Scan for the cell matching the given text and deliver its [x, y] coordinate at center. 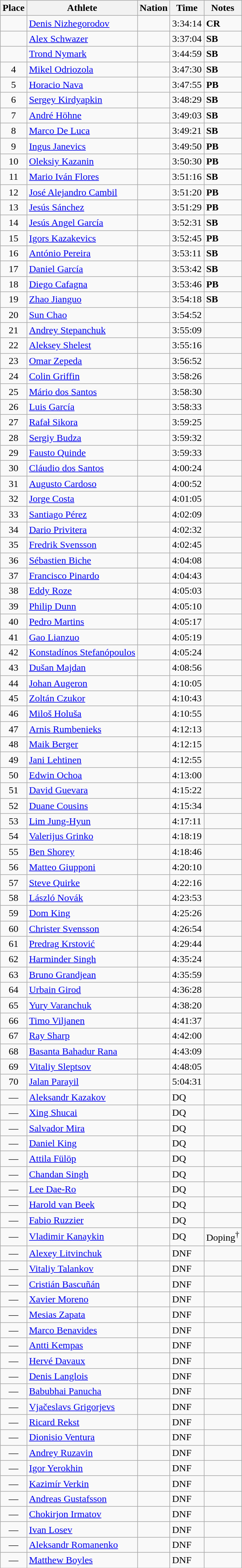
3:54:52 [187, 315]
Denis Nizhegorodov [82, 23]
Jorge Costa [82, 499]
Denis Langlois [82, 1376]
4:05:17 [187, 622]
Cristián Bascuñán [82, 1284]
55 [14, 852]
3:55:09 [187, 330]
3:58:33 [187, 407]
3:48:29 [187, 100]
Francisco Pinardo [82, 576]
4:18:19 [187, 836]
Mikel Odriozola [82, 69]
Arnis Rumbenieks [82, 729]
25 [14, 391]
58 [14, 898]
Jani Lehtinen [82, 760]
Fredrik Svensson [82, 545]
26 [14, 407]
Attila Fülöp [82, 1158]
Santiago Pérez [82, 514]
Daniel King [82, 1143]
Sun Chao [82, 315]
42 [14, 652]
3:58:26 [187, 376]
68 [14, 1051]
Zhao Jianguo [82, 299]
63 [14, 975]
45 [14, 699]
Kazimír Verkin [82, 1483]
33 [14, 514]
18 [14, 284]
49 [14, 760]
Antti Kempas [82, 1345]
4:42:00 [187, 1036]
53 [14, 821]
4:20:10 [187, 867]
Chandan Singh [82, 1174]
3:58:30 [187, 391]
4:10:43 [187, 699]
Steve Quirke [82, 882]
3:59:33 [187, 453]
3:51:29 [187, 208]
65 [14, 1005]
41 [14, 637]
3:34:14 [187, 23]
24 [14, 376]
Maik Berger [82, 744]
Matthew Boyles [82, 1560]
3:44:59 [187, 54]
Ben Shorey [82, 852]
29 [14, 453]
António Pereira [82, 254]
Christer Svensson [82, 928]
Diego Cafagna [82, 284]
4:00:24 [187, 468]
3:37:04 [187, 39]
4:04:43 [187, 576]
Notes [223, 8]
11 [14, 177]
3:47:55 [187, 85]
Mário dos Santos [82, 391]
17 [14, 269]
4:10:05 [187, 683]
4:17:11 [187, 821]
Dom King [82, 913]
50 [14, 775]
7 [14, 115]
4:35:24 [187, 959]
62 [14, 959]
Pedro Martins [82, 622]
64 [14, 990]
Andreas Gustafsson [82, 1499]
Konstadínos Stefanópoulos [82, 652]
Duane Cousins [82, 806]
60 [14, 928]
46 [14, 714]
3:49:03 [187, 115]
4:01:05 [187, 499]
4:43:09 [187, 1051]
8 [14, 131]
Vladimir Kanaykin [82, 1237]
Miloš Holuša [82, 714]
48 [14, 744]
CR [223, 23]
Luis García [82, 407]
Fabio Ruzzier [82, 1220]
66 [14, 1021]
Daniel García [82, 269]
Hervé Davaux [82, 1361]
Timo Viljanen [82, 1021]
4:36:28 [187, 990]
44 [14, 683]
Ricard Rekst [82, 1422]
16 [14, 254]
27 [14, 422]
4:12:15 [187, 744]
4:26:54 [187, 928]
Place [14, 8]
Philip Dunn [82, 606]
Zoltán Czukor [82, 699]
31 [14, 484]
Andrey Ruzavin [82, 1453]
32 [14, 499]
Sergey Kirdyapkin [82, 100]
4:05:19 [187, 637]
4:38:20 [187, 1005]
Vjačeslavs Grigorjevs [82, 1407]
Omar Zepeda [82, 361]
4:15:34 [187, 806]
Ingus Janevics [82, 146]
38 [14, 591]
4:02:32 [187, 530]
56 [14, 867]
Marco De Luca [82, 131]
Marco Benavides [82, 1330]
37 [14, 576]
54 [14, 836]
4:25:26 [187, 913]
13 [14, 208]
70 [14, 1082]
Matteo Giupponi [82, 867]
3:56:52 [187, 361]
Eddy Roze [82, 591]
Vitaliy Talankov [82, 1269]
Yury Varanchuk [82, 1005]
12 [14, 192]
67 [14, 1036]
22 [14, 345]
Mesias Zapata [82, 1315]
4:02:09 [187, 514]
59 [14, 913]
5:04:31 [187, 1082]
Chokirjon Irmatov [82, 1514]
Xing Shucai [82, 1113]
3:51:20 [187, 192]
3:53:46 [187, 284]
Oleksiy Kazanin [82, 161]
35 [14, 545]
José Alejandro Cambil [82, 192]
Ivan Losev [82, 1529]
39 [14, 606]
Dionisio Ventura [82, 1437]
Rafał Sikora [82, 422]
4:12:55 [187, 760]
Lee Dae-Ro [82, 1190]
Johan Augeron [82, 683]
Alexey Litvinchuk [82, 1253]
Time [187, 8]
Alex Schwazer [82, 39]
Jalan Parayil [82, 1082]
4:10:55 [187, 714]
Athlete [82, 8]
Urbain Girod [82, 990]
Valerijus Grinko [82, 836]
4:12:13 [187, 729]
Augusto Cardoso [82, 484]
3:53:42 [187, 269]
3:49:50 [187, 146]
43 [14, 668]
Harold van Beek [82, 1205]
3:52:31 [187, 223]
Lim Jung-Hyun [82, 821]
3:59:25 [187, 422]
Bruno Grandjean [82, 975]
4:22:16 [187, 882]
51 [14, 790]
21 [14, 330]
Doping† [223, 1237]
14 [14, 223]
4:41:37 [187, 1021]
4:18:46 [187, 852]
3:49:21 [187, 131]
Predrag Krstović [82, 944]
Edwin Ochoa [82, 775]
4:02:45 [187, 545]
Horacio Nava [82, 85]
4:48:05 [187, 1067]
61 [14, 944]
David Guevara [82, 790]
57 [14, 882]
3:50:30 [187, 161]
52 [14, 806]
Cláudio dos Santos [82, 468]
Sébastien Biche [82, 560]
5 [14, 85]
Vitaliy Sleptsov [82, 1067]
20 [14, 315]
9 [14, 146]
Basanta Bahadur Rana [82, 1051]
László Novák [82, 898]
69 [14, 1067]
40 [14, 622]
36 [14, 560]
Harminder Singh [82, 959]
4:00:52 [187, 484]
Sergiy Budza [82, 437]
47 [14, 729]
3:52:45 [187, 238]
Salvador Mira [82, 1128]
Gao Lianzuo [82, 637]
3:59:32 [187, 437]
3:55:16 [187, 345]
Mario Iván Flores [82, 177]
10 [14, 161]
4:23:53 [187, 898]
Aleksandr Romanenko [82, 1545]
4:35:59 [187, 975]
Igor Yerokhin [82, 1468]
3:54:18 [187, 299]
Aleksey Shelest [82, 345]
34 [14, 530]
4:04:08 [187, 560]
4:13:00 [187, 775]
28 [14, 437]
4:15:22 [187, 790]
15 [14, 238]
Jesús Angel García [82, 223]
Igors Kazakevics [82, 238]
19 [14, 299]
23 [14, 361]
4:08:56 [187, 668]
Colin Griffin [82, 376]
4:05:10 [187, 606]
Dušan Majdan [82, 668]
Aleksandr Kazakov [82, 1097]
4 [14, 69]
4:05:03 [187, 591]
Andrey Stepanchuk [82, 330]
Fausto Quinde [82, 453]
Dario Privitera [82, 530]
4:05:24 [187, 652]
Nation [154, 8]
3:51:16 [187, 177]
Xavier Moreno [82, 1299]
6 [14, 100]
Babubhai Panucha [82, 1391]
Jesús Sánchez [82, 208]
Trond Nymark [82, 54]
3:53:11 [187, 254]
3:47:30 [187, 69]
4:29:44 [187, 944]
André Höhne [82, 115]
30 [14, 468]
Ray Sharp [82, 1036]
